Return (X, Y) of the center of cell containing provided text 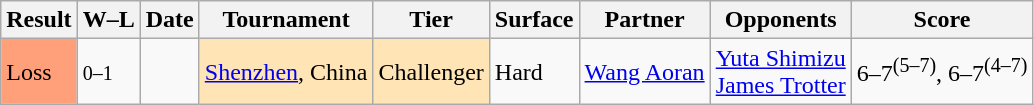
0–1 (108, 72)
Yuta Shimizu James Trotter (780, 72)
Loss (39, 72)
Result (39, 20)
Date (170, 20)
Partner (644, 20)
Wang Aoran (644, 72)
Challenger (431, 72)
Tier (431, 20)
Tournament (286, 20)
Opponents (780, 20)
Surface (534, 20)
W–L (108, 20)
Score (942, 20)
Shenzhen, China (286, 72)
Hard (534, 72)
6–7(5–7), 6–7(4–7) (942, 72)
